Return (x, y) of the center of cell containing provided text 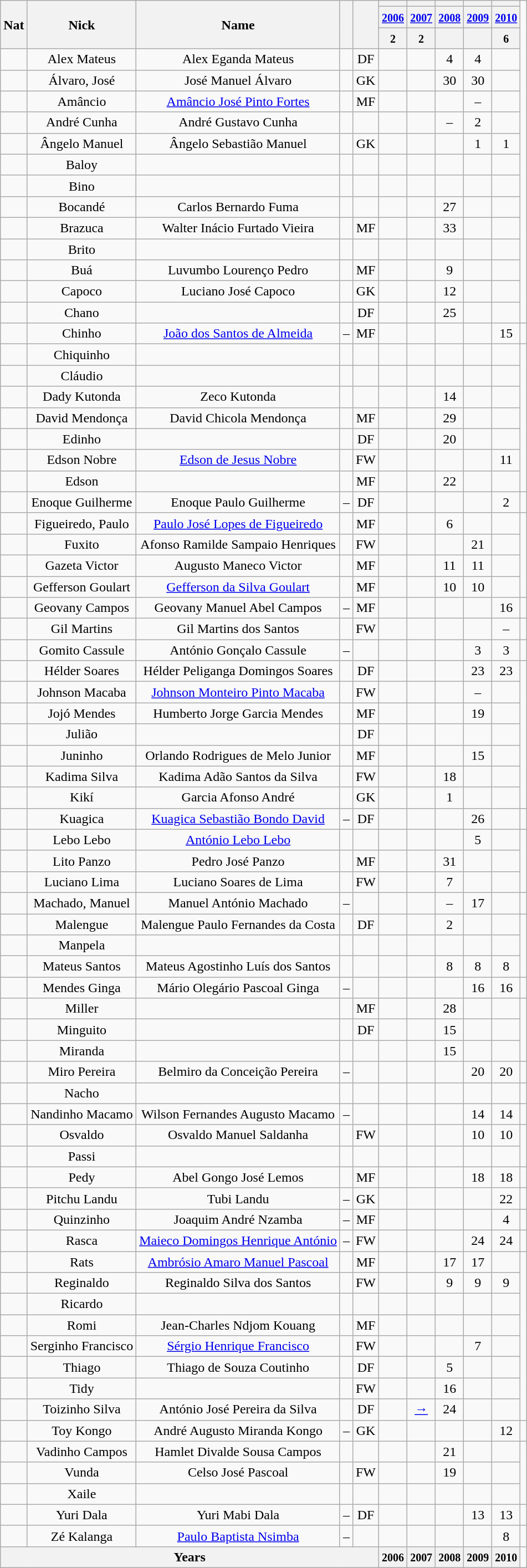
Miranda (82, 1051)
Quinzinho (82, 1219)
Jojó Mendes (82, 713)
Amâncio José Pinto Fortes (238, 101)
Nandinho Macamo (82, 1114)
Vunda (82, 1473)
Jean-Charles Ndjom Kouang (238, 1325)
Ângelo Manuel (82, 144)
Bocandé (82, 207)
Brazuca (82, 228)
Malengue Paulo Fernandes da Costa (238, 924)
Ângelo Sebastião Manuel (238, 144)
Luciano Lima (82, 882)
Yuri Dala (82, 1515)
Pedro José Panzo (238, 861)
Mário Olegário Pascoal Ginga (238, 988)
Chano (82, 313)
Geovany Manuel Abel Campos (238, 608)
Miro Pereira (82, 1072)
Enoque Guilherme (82, 502)
Nacho (82, 1093)
26 (478, 819)
José Manuel Álvaro (238, 80)
Walter Inácio Furtado Vieira (238, 228)
Manuel António Machado (238, 903)
Abel Gongo José Lemos (238, 1177)
Garcia Afonso André (238, 798)
Vadinho Campos (82, 1452)
Orlando Rodrigues de Melo Junior (238, 755)
Rats (82, 1262)
Figueiredo, Paulo (82, 523)
Xaile (82, 1494)
Mateus Santos (82, 967)
Ricardo (82, 1304)
Kuagica (82, 819)
Yuri Mabi Dala (238, 1515)
Mateus Agostinho Luís dos Santos (238, 967)
Malengue (82, 924)
Toy Kongo (82, 1431)
André Augusto Miranda Kongo (238, 1431)
David Chicola Mendonça (238, 418)
Toizinho Silva (82, 1409)
Wilson Fernandes Augusto Macamo (238, 1114)
Hélder Peliganga Domingos Soares (238, 671)
Edinho (82, 439)
Paulo José Lopes de Figueiredo (238, 523)
Brito (82, 249)
Edson de Jesus Nobre (238, 460)
Gil Martins dos Santos (238, 629)
Gomito Cassule (82, 650)
Afonso Ramilde Sampaio Henriques (238, 544)
25 (450, 313)
Years (190, 1557)
Chiquinho (82, 355)
Reginaldo (82, 1283)
Tubi Landu (238, 1198)
Zé Kalanga (82, 1536)
Tidy (82, 1388)
27 (450, 207)
Paulo Baptista Nsimba (238, 1536)
António José Pereira da Silva (238, 1409)
Joaquim André Nzamba (238, 1219)
Gefferson da Silva Goulart (238, 587)
Nat (14, 24)
Hamlet Divalde Sousa Campos (238, 1452)
Bino (82, 186)
29 (450, 418)
33 (450, 228)
Mendes Ginga (82, 988)
Alex Eganda Mateus (238, 59)
Gefferson Goulart (82, 587)
Thiago de Souza Coutinho (238, 1367)
Pitchu Landu (82, 1198)
Juninho (82, 755)
Chinho (82, 334)
Romi (82, 1325)
Carlos Bernardo Fuma (238, 207)
Kuagica Sebastião Bondo David (238, 819)
Kadima Adão Santos da Silva (238, 777)
Osvaldo Manuel Saldanha (238, 1135)
Reginaldo Silva dos Santos (238, 1283)
Lito Panzo (82, 861)
Maieco Domingos Henrique António (238, 1240)
Luvumbo Lourenço Pedro (238, 270)
Dady Kutonda (82, 397)
Passi (82, 1156)
Johnson Macaba (82, 692)
Alex Mateus (82, 59)
Amâncio (82, 101)
Cláudio (82, 376)
Fuxito (82, 544)
Sérgio Henrique Francisco (238, 1346)
Augusto Maneco Victor (238, 565)
Nick (82, 24)
Belmiro da Conceição Pereira (238, 1072)
Miller (82, 1009)
Rasca (82, 1240)
Serginho Francisco (82, 1346)
Baloy (82, 165)
Gazeta Victor (82, 565)
Álvaro, José (82, 80)
Osvaldo (82, 1135)
Geovany Campos (82, 608)
Capoco (82, 292)
Johnson Monteiro Pinto Macaba (238, 692)
António Gonçalo Cassule (238, 650)
28 (450, 1009)
Celso José Pascoal (238, 1473)
António Lebo Lebo (238, 840)
31 (450, 861)
André Cunha (82, 122)
Buá (82, 270)
Machado, Manuel (82, 903)
Edson (82, 481)
→ (421, 1409)
Zeco Kutonda (238, 397)
Julião (82, 734)
Name (238, 24)
Kadima Silva (82, 777)
Hélder Soares (82, 671)
Luciano José Capoco (238, 292)
Edson Nobre (82, 460)
Pedy (82, 1177)
Humberto Jorge Garcia Mendes (238, 713)
João dos Santos de Almeida (238, 334)
Luciano Soares de Lima (238, 882)
Minguito (82, 1030)
Manpela (82, 946)
Thiago (82, 1367)
Enoque Paulo Guilherme (238, 502)
David Mendonça (82, 418)
Kikí (82, 798)
André Gustavo Cunha (238, 122)
Gil Martins (82, 629)
Ambrósio Amaro Manuel Pascoal (238, 1262)
Lebo Lebo (82, 840)
